Return [x, y] of the center of cell containing provided text 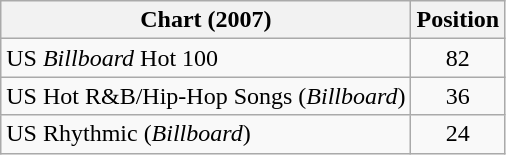
24 [458, 134]
US Rhythmic (Billboard) [206, 134]
Position [458, 20]
Chart (2007) [206, 20]
36 [458, 96]
US Hot R&B/Hip-Hop Songs (Billboard) [206, 96]
US Billboard Hot 100 [206, 58]
82 [458, 58]
